Find where the given text appears and provide that cell's center as [X, Y] coordinate. 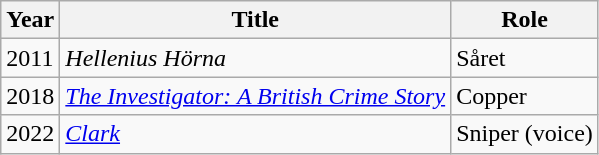
2018 [30, 96]
Clark [256, 134]
Role [525, 20]
Title [256, 20]
Hellenius Hörna [256, 58]
Year [30, 20]
2022 [30, 134]
2011 [30, 58]
Copper [525, 96]
Såret [525, 58]
Sniper (voice) [525, 134]
The Investigator: A British Crime Story [256, 96]
